Identify which cell holds the provided text, then report its [X, Y] central coordinate. 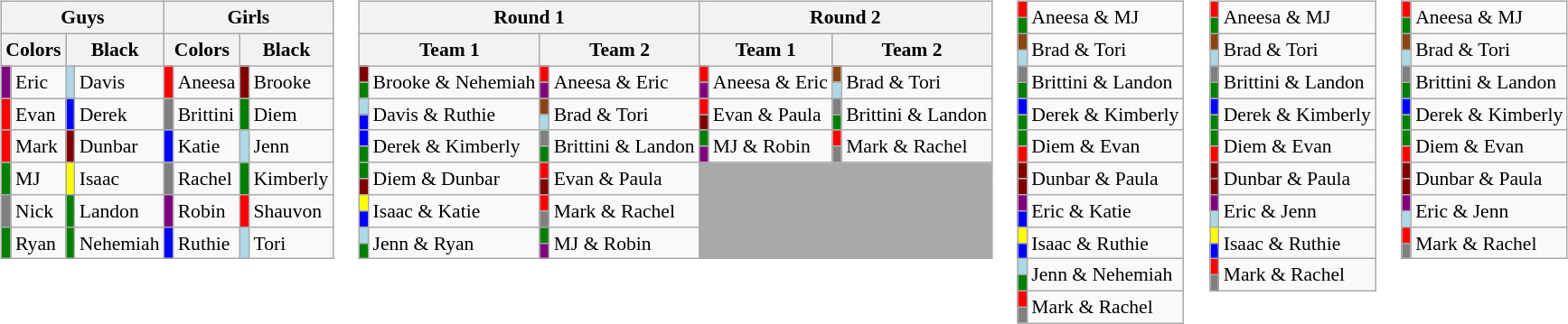
Davis [119, 82]
Diem & Dunbar [454, 179]
Brooke [291, 82]
Girls [249, 18]
Eric [38, 82]
Isaac & Katie [454, 211]
Nick [38, 211]
Jenn & Ryan [454, 243]
Diem [291, 115]
Guys [82, 18]
Landon [119, 211]
Eric & Katie [1104, 211]
Tori [291, 243]
Mark [38, 146]
Kimberly [291, 179]
Brittini [207, 115]
Katie [207, 146]
Ruthie [207, 243]
MJ [38, 179]
Jenn [291, 146]
Davis & Ruthie [454, 115]
Brooke & Nehemiah [454, 82]
Rachel [207, 179]
Ryan [38, 243]
Aneesa [207, 82]
Nehemiah [119, 243]
Evan [38, 115]
Derek [119, 115]
Robin [207, 211]
Dunbar [119, 146]
Isaac [119, 179]
Jenn & Nehemiah [1104, 275]
Round 2 [846, 18]
Round 1 [529, 18]
Shauvon [291, 211]
